Output the [x, y] coordinate of the center of the cell containing the given text.  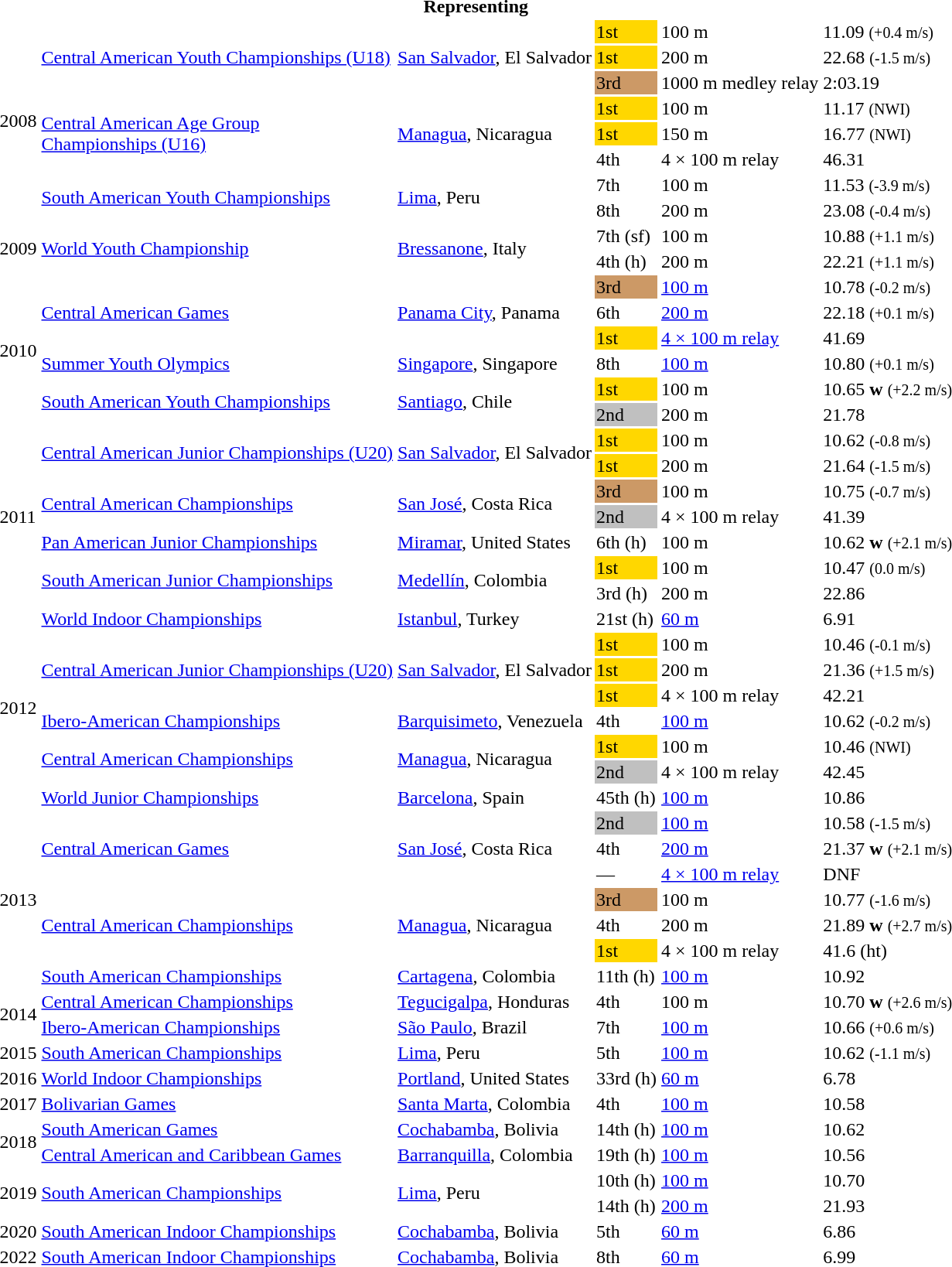
Medellín, Colombia [495, 580]
São Paulo, Brazil [495, 1027]
6th (h) [626, 542]
South American Indoor Championships [217, 1231]
Santa Marta, Colombia [495, 1104]
Santiago, Chile [495, 402]
11th (h) [626, 976]
World Youth Championship [217, 249]
Singapore, Singapore [495, 364]
19th (h) [626, 1155]
6th [626, 312]
Istanbul, Turkey [495, 619]
— [626, 874]
Barranquilla, Colombia [495, 1155]
Portland, United States [495, 1078]
Tegucigalpa, Honduras [495, 1002]
Central American Youth Championships (U18) [217, 57]
21st (h) [626, 619]
Bressanone, Italy [495, 249]
Central American and Caribbean Games [217, 1155]
South American Junior Championships [217, 580]
Bolivarian Games [217, 1104]
33rd (h) [626, 1078]
Panama City, Panama [495, 312]
South American Games [217, 1129]
Summer Youth Olympics [217, 364]
World Junior Championships [217, 797]
1000 m medley relay [740, 83]
45th (h) [626, 797]
4th (h) [626, 261]
150 m [740, 134]
Central American Age GroupChampionships (U16) [217, 134]
Miramar, United States [495, 542]
Cartagena, Colombia [495, 976]
Barcelona, Spain [495, 797]
3rd (h) [626, 593]
10th (h) [626, 1180]
Pan American Junior Championships [217, 542]
7th (sf) [626, 236]
Barquisimeto, Venezuela [495, 721]
